Output the (x, y) coordinate of the center of the cell containing the given text.  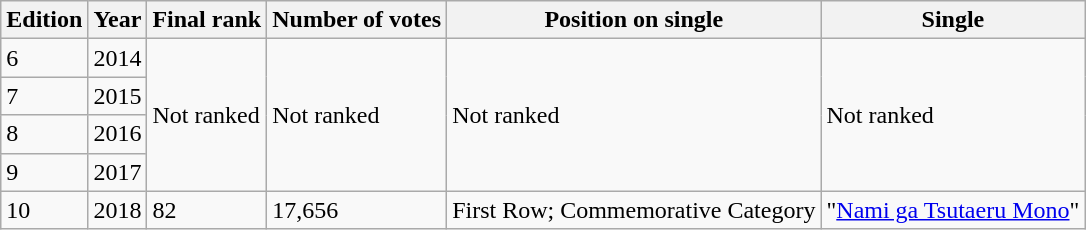
First Row; Commemorative Category (634, 210)
2017 (118, 172)
Position on single (634, 20)
2018 (118, 210)
"Nami ga Tsutaeru Mono" (953, 210)
9 (44, 172)
2014 (118, 58)
Single (953, 20)
Number of votes (357, 20)
Edition (44, 20)
10 (44, 210)
Year (118, 20)
17,656 (357, 210)
82 (207, 210)
6 (44, 58)
7 (44, 96)
8 (44, 134)
2015 (118, 96)
2016 (118, 134)
Final rank (207, 20)
